Locate the cell with the specified text and output its (x, y) center coordinate. 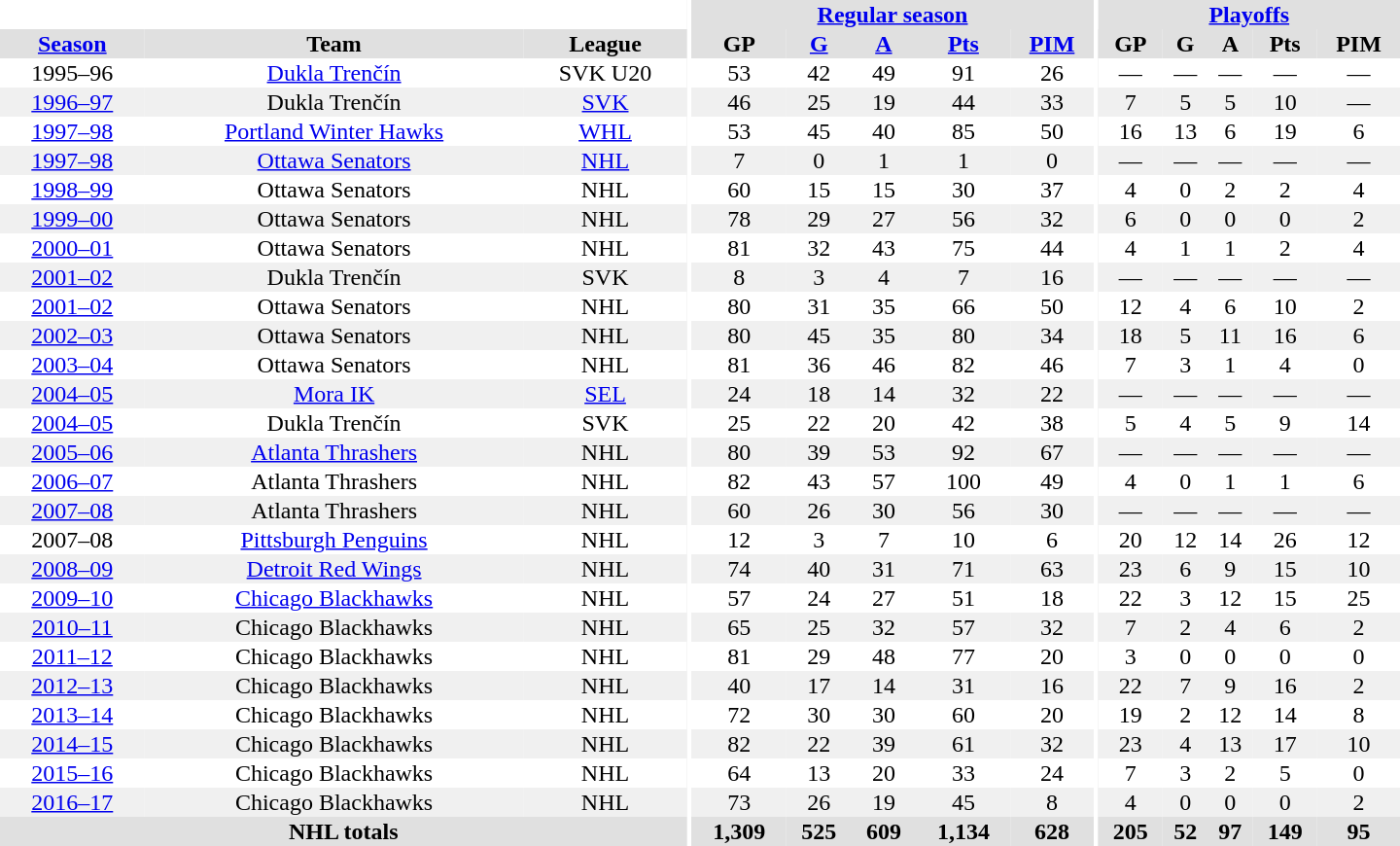
2014–15 (72, 744)
11 (1230, 335)
2016–17 (72, 802)
1,309 (739, 831)
78 (739, 219)
Detroit Red Wings (334, 569)
34 (1052, 335)
51 (962, 598)
SVK U20 (606, 73)
38 (1052, 423)
75 (962, 248)
2005–06 (72, 452)
1998–99 (72, 190)
1995–96 (72, 73)
2000–01 (72, 248)
Regular season (892, 15)
2013–14 (72, 715)
2002–03 (72, 335)
91 (962, 73)
1996–97 (72, 102)
100 (962, 481)
37 (1052, 190)
Pittsburgh Penguins (334, 540)
NHL totals (344, 831)
205 (1132, 831)
2012–13 (72, 686)
71 (962, 569)
2009–10 (72, 598)
52 (1185, 831)
61 (962, 744)
WHL (606, 131)
Portland Winter Hawks (334, 131)
Mora IK (334, 394)
77 (962, 656)
1,134 (962, 831)
66 (962, 306)
League (606, 44)
2006–07 (72, 481)
36 (819, 365)
Team (334, 44)
73 (739, 802)
SEL (606, 394)
628 (1052, 831)
2011–12 (72, 656)
Season (72, 44)
609 (885, 831)
92 (962, 452)
74 (739, 569)
48 (885, 656)
65 (739, 627)
63 (1052, 569)
67 (1052, 452)
72 (739, 715)
2008–09 (72, 569)
525 (819, 831)
97 (1230, 831)
2003–04 (72, 365)
2015–16 (72, 773)
95 (1359, 831)
149 (1285, 831)
Playoffs (1249, 15)
85 (962, 131)
1999–00 (72, 219)
64 (739, 773)
2010–11 (72, 627)
